Return [x, y] of the center of cell containing provided text 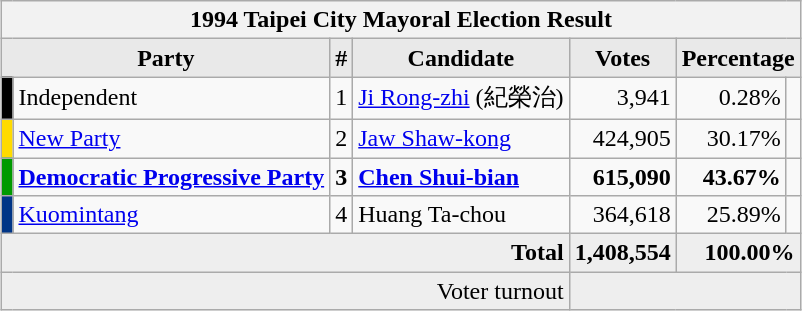
Chen Shui-bian [461, 177]
25.89% [731, 215]
Percentage [738, 58]
0.28% [731, 98]
Kuomintang [172, 215]
Votes [622, 58]
# [342, 58]
100.00% [738, 253]
424,905 [622, 138]
New Party [172, 138]
1 [342, 98]
30.17% [731, 138]
3,941 [622, 98]
1994 Taipei City Mayoral Election Result [401, 20]
2 [342, 138]
Jaw Shaw-kong [461, 138]
Candidate [461, 58]
Democratic Progressive Party [172, 177]
43.67% [731, 177]
Party [166, 58]
364,618 [622, 215]
4 [342, 215]
Independent [172, 98]
Total [286, 253]
615,090 [622, 177]
Huang Ta-chou [461, 215]
3 [342, 177]
Voter turnout [286, 291]
1,408,554 [622, 253]
Ji Rong-zhi (紀榮治) [461, 98]
